Scan for the cell matching the given text and deliver its (X, Y) coordinate at center. 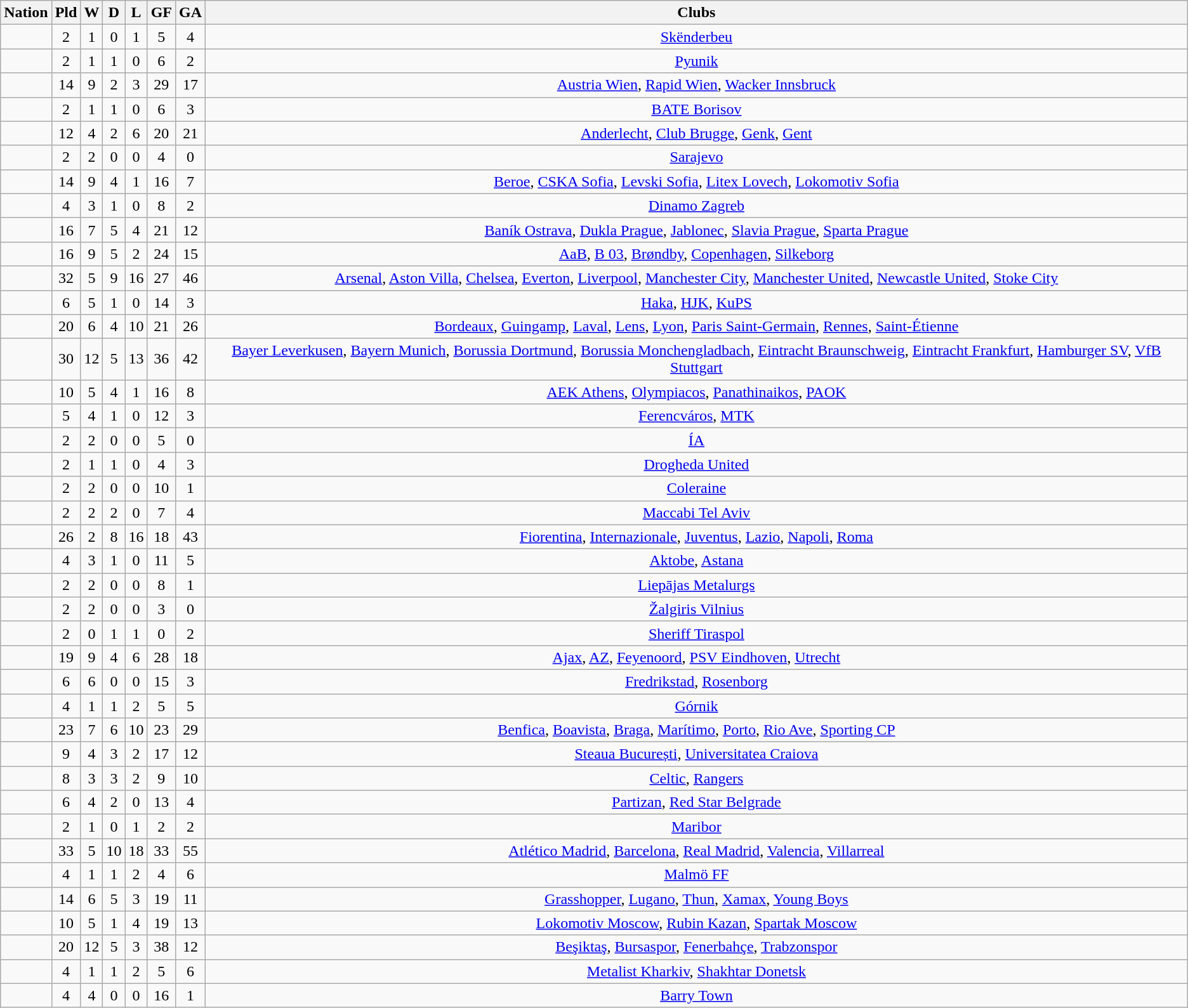
30 (66, 359)
Celtic, Rangers (697, 778)
Metalist Kharkiv, Shakhtar Donetsk (697, 971)
Benfica, Boavista, Braga, Marítimo, Porto, Rio Ave, Sporting CP (697, 730)
Nation (26, 13)
36 (161, 359)
Lokomotiv Moscow, Rubin Kazan, Spartak Moscow (697, 923)
42 (190, 359)
Arsenal, Aston Villa, Chelsea, Everton, Liverpool, Manchester City, Manchester United, Newcastle United, Stoke City (697, 278)
Žalgiris Vilnius (697, 609)
GA (190, 13)
Maccabi Tel Aviv (697, 513)
L (136, 13)
Coleraine (697, 488)
W (91, 13)
AaB, B 03, Brøndby, Copenhagen, Silkeborg (697, 254)
Ferencváros, MTK (697, 416)
Anderlecht, Club Brugge, Genk, Gent (697, 133)
Atlético Madrid, Barcelona, Real Madrid, Valencia, Villarreal (697, 851)
GF (161, 13)
Austria Wien, Rapid Wien, Wacker Innsbruck (697, 85)
Górnik (697, 706)
55 (190, 851)
Baník Ostrava, Dukla Prague, Jablonec, Slavia Prague, Sparta Prague (697, 230)
Skënderbeu (697, 37)
Partizan, Red Star Belgrade (697, 802)
Clubs (697, 13)
24 (161, 254)
Maribor (697, 827)
32 (66, 278)
Aktobe, Astana (697, 561)
AEK Athens, Olympiacos, Panathinaikos, PAOK (697, 392)
BATE Borisov (697, 109)
Sheriff Tiraspol (697, 633)
27 (161, 278)
Fredrikstad, Rosenborg (697, 681)
Bordeaux, Guingamp, Laval, Lens, Lyon, Paris Saint-Germain, Rennes, Saint-Étienne (697, 327)
Ajax, AZ, Feyenoord, PSV Eindhoven, Utrecht (697, 657)
28 (161, 657)
Pld (66, 13)
Liepājas Metalurgs (697, 585)
Grasshopper, Lugano, Thun, Xamax, Young Boys (697, 899)
Beroe, CSKA Sofia, Levski Sofia, Litex Lovech, Lokomotiv Sofia (697, 181)
43 (190, 537)
Pyunik (697, 61)
Haka, HJK, KuPS (697, 303)
Dinamo Zagreb (697, 206)
Steaua București, Universitatea Craiova (697, 754)
Malmö FF (697, 875)
38 (161, 947)
Drogheda United (697, 464)
46 (190, 278)
Barry Town (697, 995)
Beşiktaş, Bursaspor, Fenerbahçe, Trabzonspor (697, 947)
D (114, 13)
ÍA (697, 440)
Fiorentina, Internazionale, Juventus, Lazio, Napoli, Roma (697, 537)
Sarajevo (697, 157)
